Pinpoint the cell where the given text exists, returning its [X, Y] midpoint coordinate. 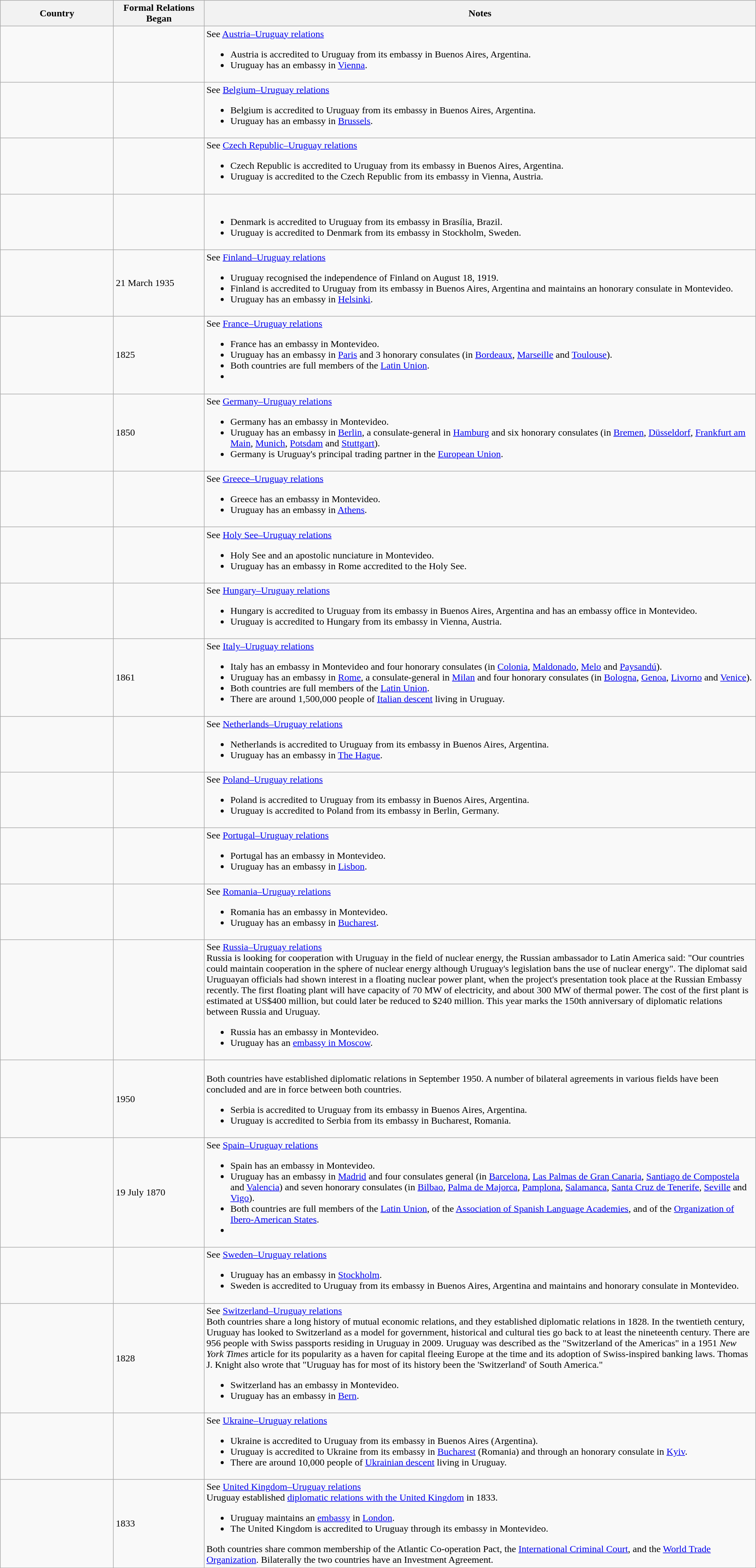
See Greece–Uruguay relationsGreece has an embassy in Montevideo.Uruguay has an embassy in Athens. [480, 499]
Country [57, 14]
21 March 1935 [159, 283]
Denmark is accredited to Uruguay from its embassy in Brasília, Brazil.Uruguay is accredited to Denmark from its embassy in Stockholm, Sweden. [480, 222]
1861 [159, 677]
See Portugal–Uruguay relationsPortugal has an embassy in Montevideo.Uruguay has an embassy in Lisbon. [480, 856]
Notes [480, 14]
Formal Relations Began [159, 14]
See Romania–Uruguay relationsRomania has an embassy in Montevideo.Uruguay has an embassy in Bucharest. [480, 912]
See Austria–Uruguay relationsAustria is accredited to Uruguay from its embassy in Buenos Aires, Argentina.Uruguay has an embassy in Vienna. [480, 54]
1825 [159, 355]
See Belgium–Uruguay relationsBelgium is accredited to Uruguay from its embassy in Buenos Aires, Argentina.Uruguay has an embassy in Brussels. [480, 110]
1850 [159, 432]
19 July 1870 [159, 1193]
1833 [159, 1524]
See Holy See–Uruguay relationsHoly See and an apostolic nunciature in Montevideo.Uruguay has an embassy in Rome accredited to the Holy See. [480, 555]
1828 [159, 1358]
1950 [159, 1099]
